Return [X, Y] of the center of cell containing provided text 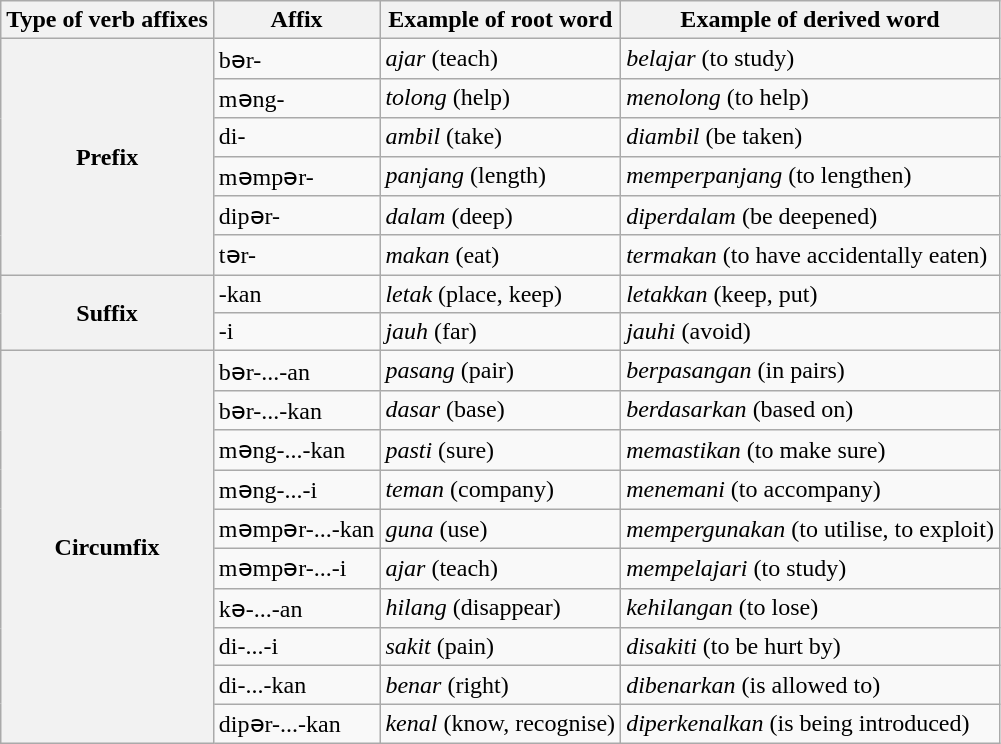
dipər-...-kan [296, 724]
məmpər-...-kan [296, 529]
termakan (to have accidentally eaten) [810, 255]
hilang (disappear) [500, 608]
mempelajari (to study) [810, 569]
Example of root word [500, 20]
kə-...-an [296, 608]
kehilangan (to lose) [810, 608]
berpasangan (in pairs) [810, 371]
ambil (take) [500, 137]
Suffix [108, 313]
sakit (pain) [500, 647]
Prefix [108, 157]
bər-...-kan [296, 410]
Type of verb affixes [108, 20]
dipər- [296, 216]
Affix [296, 20]
-i [296, 332]
jauh (far) [500, 332]
menolong (to help) [810, 98]
di- [296, 137]
letak (place, keep) [500, 294]
belajar (to study) [810, 59]
berdasarkan (based on) [810, 410]
panjang (length) [500, 176]
diperkenalkan (is being introduced) [810, 724]
letakkan (keep, put) [810, 294]
di-...-kan [296, 685]
tolong (help) [500, 98]
kenal (know, recognise) [500, 724]
Circumfix [108, 548]
diambil (be taken) [810, 137]
guna (use) [500, 529]
pasti (sure) [500, 450]
mempergunakan (to utilise, to exploit) [810, 529]
diperdalam (be deepened) [810, 216]
bər-...-an [296, 371]
məmpər-...-i [296, 569]
-kan [296, 294]
bər- [296, 59]
memperpanjang (to lengthen) [810, 176]
məng- [296, 98]
benar (right) [500, 685]
Example of derived word [810, 20]
di-...-i [296, 647]
məmpər- [296, 176]
dalam (deep) [500, 216]
məng-...-kan [296, 450]
memastikan (to make sure) [810, 450]
dasar (base) [500, 410]
disakiti (to be hurt by) [810, 647]
tər- [296, 255]
makan (eat) [500, 255]
menemani (to accompany) [810, 490]
pasang (pair) [500, 371]
məng-...-i [296, 490]
teman (company) [500, 490]
dibenarkan (is allowed to) [810, 685]
jauhi (avoid) [810, 332]
